For the text-containing cell, return its midpoint in (x, y) coordinate format. 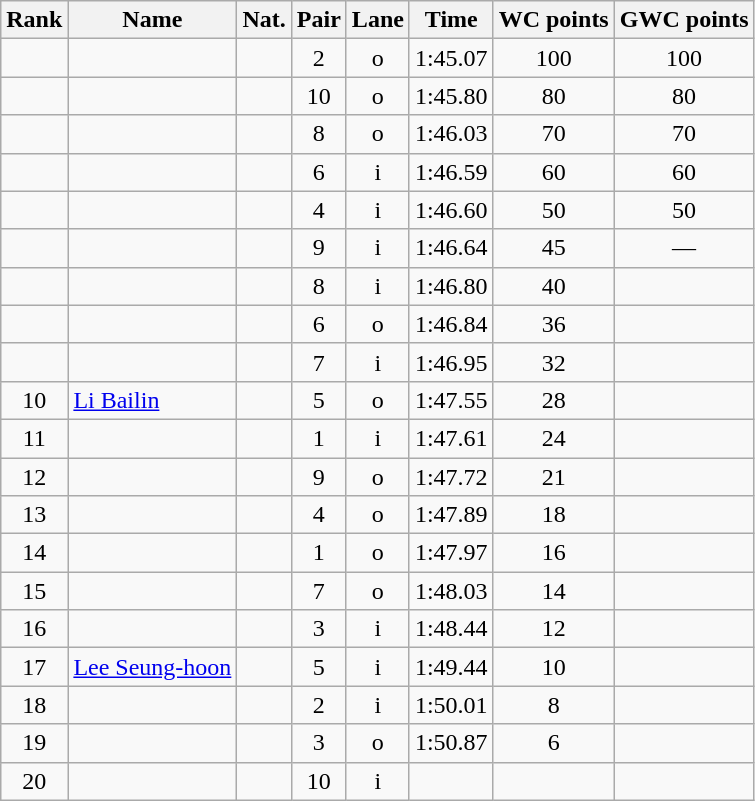
15 (34, 591)
— (684, 248)
1:45.07 (451, 58)
Pair (318, 20)
1:45.80 (451, 96)
1:48.03 (451, 591)
1:50.01 (451, 705)
1:47.72 (451, 477)
1:46.59 (451, 172)
19 (34, 743)
Name (152, 20)
Lane (378, 20)
13 (34, 515)
1:47.55 (451, 400)
1:47.61 (451, 438)
28 (554, 400)
11 (34, 438)
32 (554, 362)
1:47.89 (451, 515)
Time (451, 20)
Nat. (264, 20)
WC points (554, 20)
20 (34, 781)
1:46.80 (451, 286)
1:46.84 (451, 324)
21 (554, 477)
Rank (34, 20)
24 (554, 438)
36 (554, 324)
1:46.03 (451, 134)
1:47.97 (451, 553)
1:46.95 (451, 362)
1:50.87 (451, 743)
1:46.60 (451, 210)
Lee Seung-hoon (152, 667)
1:49.44 (451, 667)
GWC points (684, 20)
1:48.44 (451, 629)
1:46.64 (451, 248)
40 (554, 286)
17 (34, 667)
Li Bailin (152, 400)
45 (554, 248)
